Find where the given text appears and provide that cell's center as (X, Y) coordinate. 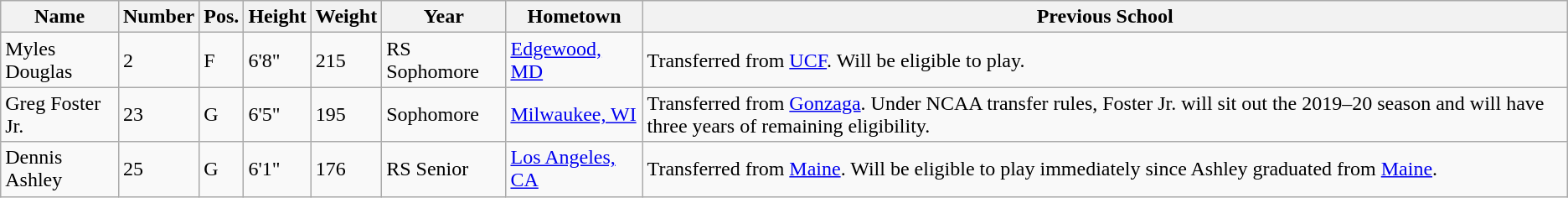
Hometown (575, 17)
25 (158, 169)
6'5" (277, 114)
Dennis Ashley (60, 169)
6'8" (277, 60)
Pos. (221, 17)
176 (346, 169)
F (221, 60)
195 (346, 114)
Transferred from UCF. Will be eligible to play. (1105, 60)
Transferred from Gonzaga. Under NCAA transfer rules, Foster Jr. will sit out the 2019–20 season and will have three years of remaining eligibility. (1105, 114)
215 (346, 60)
23 (158, 114)
Transferred from Maine. Will be eligible to play immediately since Ashley graduated from Maine. (1105, 169)
Milwaukee, WI (575, 114)
RS Senior (444, 169)
Los Angeles, CA (575, 169)
Edgewood, MD (575, 60)
Sophomore (444, 114)
Year (444, 17)
6'1" (277, 169)
Weight (346, 17)
Name (60, 17)
Myles Douglas (60, 60)
Number (158, 17)
Greg Foster Jr. (60, 114)
2 (158, 60)
Height (277, 17)
RS Sophomore (444, 60)
Previous School (1105, 17)
